Detect which cell encompasses the target text, then output its [X, Y] center coordinate. 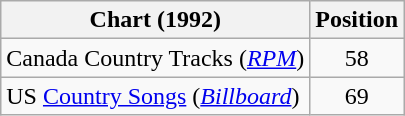
Chart (1992) [156, 20]
US Country Songs (Billboard) [156, 96]
58 [357, 58]
Canada Country Tracks (RPM) [156, 58]
Position [357, 20]
69 [357, 96]
